Extract the [x, y] coordinate from the center of the cell holding the provided text.  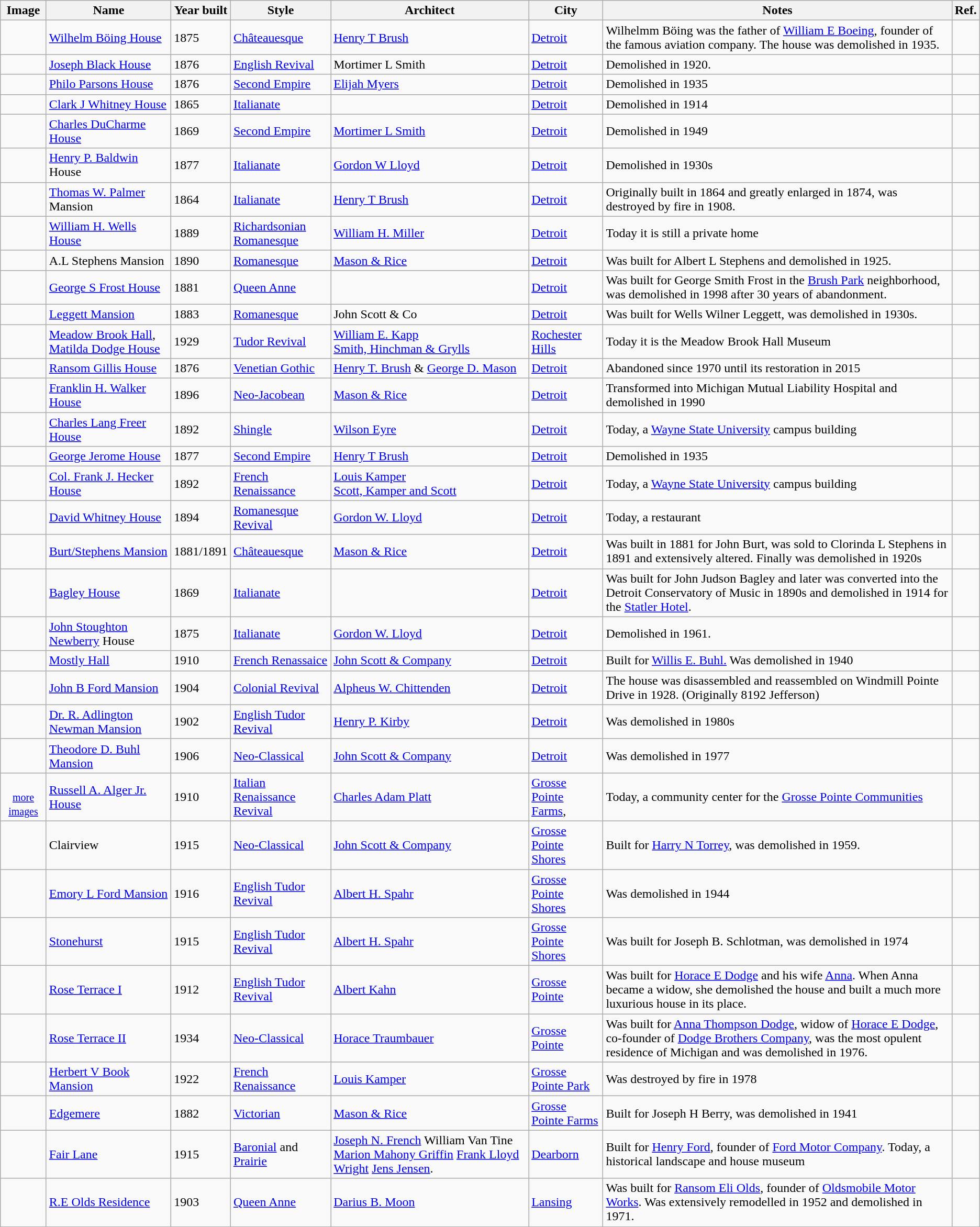
Charles Lang Freer House [108, 429]
Elijah Myers [430, 84]
George Jerome House [108, 456]
French Renassaice [281, 661]
Was built in 1881 for John Burt, was sold to Clorinda L Stephens in 1891 and extensively altered. Finally was demolished in 1920s [777, 552]
Baronial and Prairie [281, 1154]
Neo-Jacobean [281, 396]
Ransom Gillis House [108, 369]
Meadow Brook Hall, Matilda Dodge House [108, 341]
Lansing [566, 1202]
Was built for George Smith Frost in the Brush Park neighborhood, was demolished in 1998 after 30 years of abandonment. [777, 287]
Grosse Pointe Farms, [566, 797]
Charles DuCharme House [108, 131]
Tudor Revival [281, 341]
Notes [777, 10]
1922 [201, 1079]
Henry T. Brush & George D. Mason [430, 369]
1896 [201, 396]
1906 [201, 756]
1890 [201, 260]
Horace Traumbauer [430, 1038]
Clairview [108, 845]
Was demolished in 1944 [777, 893]
1902 [201, 721]
Joseph N. French William Van Tine Marion Mahony Griffin Frank Lloyd Wright Jens Jensen. [430, 1154]
Name [108, 10]
Was built for Wells Wilner Leggett, was demolished in 1930s. [777, 314]
Dr. R. Adlington Newman Mansion [108, 721]
Edgemere [108, 1113]
Was built for Joseph B. Schlotman, was demolished in 1974 [777, 942]
Demolished in 1961. [777, 633]
1912 [201, 990]
Russell A. Alger Jr. House [108, 797]
1883 [201, 314]
Wilson Eyre [430, 429]
Grosse Pointe Park [566, 1079]
Joseph Black House [108, 64]
David Whitney House [108, 517]
Demolished in 1949 [777, 131]
Today it is the Meadow Brook Hall Museum [777, 341]
1881 [201, 287]
Image [23, 10]
Alpheus W. Chittenden [430, 688]
R.E Olds Residence [108, 1202]
Wilhelmm Böing was the father of William E Boeing, founder of the famous aviation company. The house was demolished in 1935. [777, 38]
Theodore D. Buhl Mansion [108, 756]
1864 [201, 199]
Clark J Whitney House [108, 104]
Today, a restaurant [777, 517]
Transformed into Michigan Mutual Liability Hospital and demolished in 1990 [777, 396]
John Stoughton Newberry House [108, 633]
Was demolished in 1977 [777, 756]
Henry P. Baldwin House [108, 165]
Shingle [281, 429]
1865 [201, 104]
Demolished in 1920. [777, 64]
Thomas W. Palmer Mansion [108, 199]
English Revival [281, 64]
John B Ford Mansion [108, 688]
Built for Willis E. Buhl. Was demolished in 1940 [777, 661]
Built for Henry Ford, founder of Ford Motor Company. Today, a historical landscape and house museum [777, 1154]
1904 [201, 688]
Richardsonian Romanesque [281, 233]
Rose Terrace I [108, 990]
1916 [201, 893]
1934 [201, 1038]
John Scott & Co [430, 314]
1894 [201, 517]
Dearborn [566, 1154]
Herbert V Book Mansion [108, 1079]
Today, a community center for the Grosse Pointe Communities [777, 797]
Gordon W Lloyd [430, 165]
1881/1891 [201, 552]
Wilhelm Böing House [108, 38]
1882 [201, 1113]
Demolished in 1914 [777, 104]
Charles Adam Platt [430, 797]
William E. KappSmith, Hinchman & Grylls [430, 341]
Originally built in 1864 and greatly enlarged in 1874, was destroyed by fire in 1908. [777, 199]
Architect [430, 10]
Stonehurst [108, 942]
Was demolished in 1980s [777, 721]
Ref. [965, 10]
Style [281, 10]
Franklin H. Walker House [108, 396]
Grosse Pointe Farms [566, 1113]
Venetian Gothic [281, 369]
Colonial Revival [281, 688]
Henry P. Kirby [430, 721]
Leggett Mansion [108, 314]
more images [23, 797]
Bagley House [108, 593]
City [566, 10]
Victorian [281, 1113]
Emory L Ford Mansion [108, 893]
Was built for Albert L Stephens and demolished in 1925. [777, 260]
Romanesque Revival [281, 517]
Was destroyed by fire in 1978 [777, 1079]
George S Frost House [108, 287]
Demolished in 1930s [777, 165]
1903 [201, 1202]
Burt/Stephens Mansion [108, 552]
Rochester Hills [566, 341]
Louis Kamper [430, 1079]
Italian Renaissance Revival [281, 797]
Built for Harry N Torrey, was demolished in 1959. [777, 845]
Today it is still a private home [777, 233]
Albert Kahn [430, 990]
1929 [201, 341]
The house was disassembled and reassembled on Windmill Pointe Drive in 1928. (Originally 8192 Jefferson) [777, 688]
William H. Miller [430, 233]
Abandoned since 1970 until its restoration in 2015 [777, 369]
Fair Lane [108, 1154]
Darius B. Moon [430, 1202]
Col. Frank J. Hecker House [108, 484]
Built for Joseph H Berry, was demolished in 1941 [777, 1113]
Year built [201, 10]
1889 [201, 233]
A.L Stephens Mansion [108, 260]
William H. Wells House [108, 233]
Louis KamperScott, Kamper and Scott [430, 484]
Rose Terrace II [108, 1038]
Was built for Ransom Eli Olds, founder of Oldsmobile Motor Works. Was extensively remodelled in 1952 and demolished in 1971. [777, 1202]
Mostly Hall [108, 661]
Philo Parsons House [108, 84]
